Scan for the cell matching the given text and deliver its [X, Y] coordinate at center. 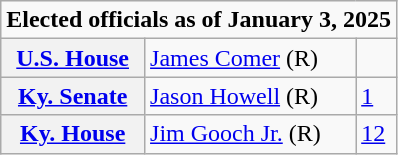
James Comer (R) [250, 58]
Ky. Senate [73, 96]
Jim Gooch Jr. (R) [250, 134]
1 [376, 96]
Jason Howell (R) [250, 96]
U.S. House [73, 58]
12 [376, 134]
Ky. House [73, 134]
Elected officials as of January 3, 2025 [199, 20]
